Return the [X, Y] coordinate for the center point of the cell that contains the specified text.  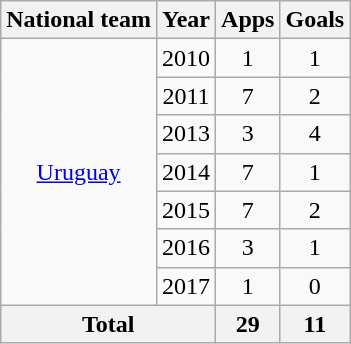
2014 [186, 172]
11 [315, 324]
2017 [186, 286]
2015 [186, 210]
Apps [248, 20]
Total [108, 324]
4 [315, 134]
2016 [186, 248]
Goals [315, 20]
Uruguay [79, 172]
Year [186, 20]
National team [79, 20]
2011 [186, 96]
0 [315, 286]
2013 [186, 134]
29 [248, 324]
2010 [186, 58]
